Provide the [x, y] coordinate of the cell's center where the given text is located.  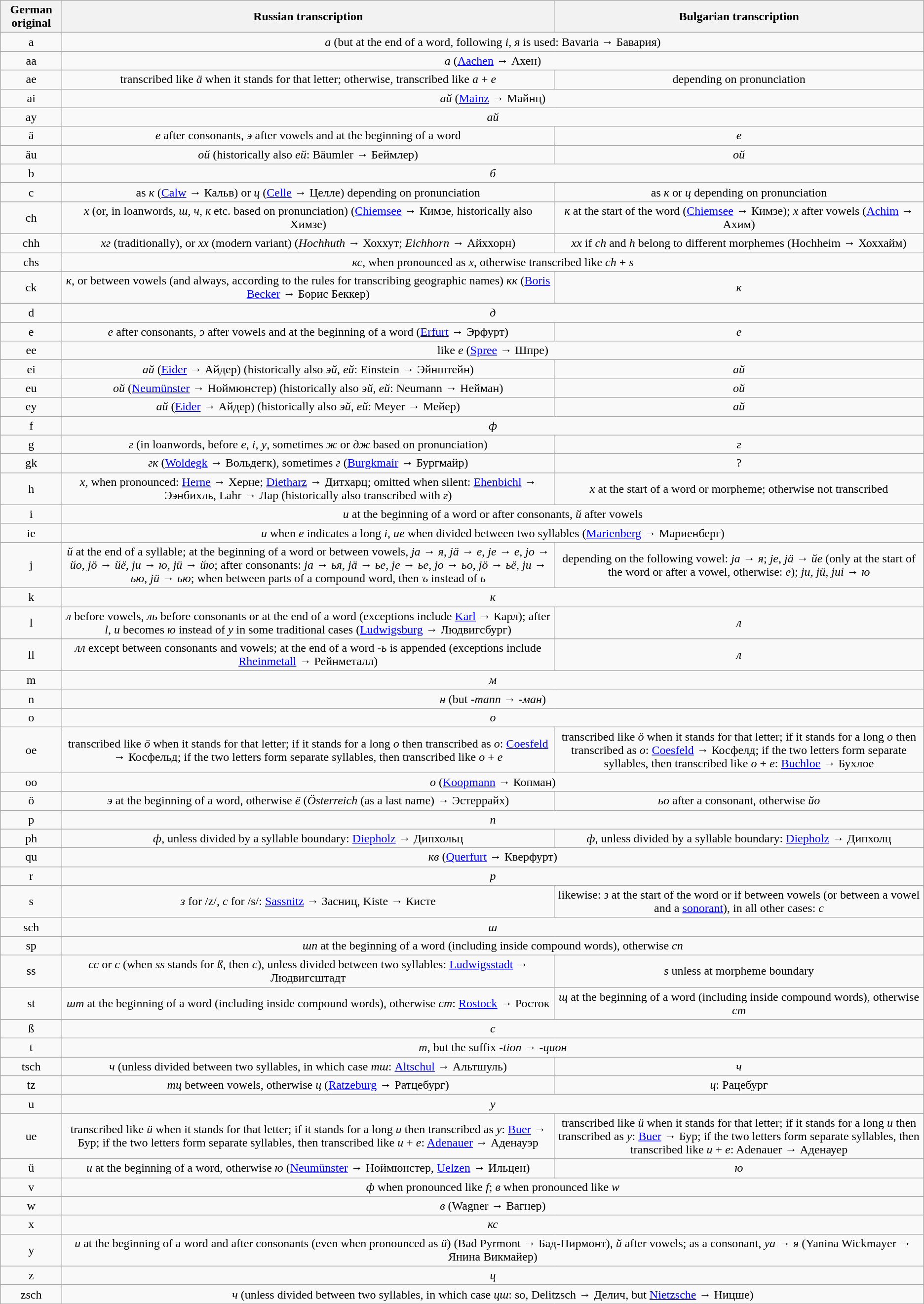
кс, when pronounced as x, otherwise transcribed like ch + s [493, 262]
i [32, 514]
? [739, 463]
d [32, 313]
хг (traditionally), or хх (modern variant) (Hochhuth → Хоххут; Eichhorn → Айххорн) [308, 243]
э at the beginning of a word, otherwise ё (Österreich (as a last name) → Эстеррайх) [308, 801]
ч (unless divided between two syllables, in which case цш: so, Delitzsch → Делич, but Nietzsche → Ницше) [493, 1294]
n [32, 699]
g [32, 444]
chh [32, 243]
o [32, 718]
e [32, 332]
h [32, 489]
transcribed like ä when it stands for that letter; otherwise, transcribed like a + e [308, 79]
u [32, 1104]
tz [32, 1085]
шт at the beginning of a word (including inside compound words), otherwise ст: Rostock → Росток [308, 1003]
ф, unless divided by a syllable boundary: Diepholz → Дипхолц [739, 838]
ой (historically also ей: Bäumler → Беймлер) [308, 155]
st [32, 1003]
w [32, 1206]
ey [32, 407]
о (Koopmann → Копман) [493, 782]
sch [32, 927]
ue [32, 1136]
German original [32, 17]
ch [32, 217]
likewise: з at the start of the word or if between vowels (or between a vowel and a sonorant), in all other cases: с [739, 902]
п [493, 820]
ä [32, 136]
qu [32, 857]
ьо after a consonant, otherwise йо [739, 801]
ч [739, 1067]
aa [32, 61]
к at the start of the word (Chiemsee → Кимзе); х after vowels (Achim → Ахим) [739, 217]
в (Wagner → Вагнер) [493, 1206]
е after consonants, э after vowels and at the beginning of a word (Erfurt → Эрфурт) [308, 332]
кв (Querfurt → Кверфурт) [493, 857]
г [739, 444]
с [493, 1029]
b [32, 173]
ф, unless divided by a syllable boundary: Diepholz → Дипхольц [308, 838]
zsch [32, 1294]
р [493, 876]
е after consonants, э after vowels and at the beginning of a word [308, 136]
as к or ц depending on pronunciation [739, 192]
ю [739, 1168]
х at the start of a word or morpheme; otherwise not transcribed [739, 489]
as к (Calw → Кальв) or ц (Celle → Целле) depending on pronunciation [308, 192]
тц between vowels, otherwise ц (Ratzeburg → Ратцебург) [308, 1085]
j [32, 565]
ck [32, 287]
p [32, 820]
шп at the beginning of a word (including inside compound words), otherwise сп [493, 946]
a [32, 42]
ai [32, 98]
и at the beginning of a word or after consonants, й after vowels [493, 514]
ф when pronounced like f; в when pronounced like w [493, 1187]
з for /z/, с for /s/: Sassnitz → Засниц, Kiste → Кисте [308, 902]
гк (Woldegk → Вольдегк), sometimes г (Burgkmair → Бургмайр) [308, 463]
лл except between consonants and vowels; at the end of a word -ь is appended (exceptions include Rheinmetall → Рейнметалл) [308, 655]
ie [32, 533]
х, when pronounced: Herne → Херне; Dietharz → Дитхарц; omitted when silent: Ehenbichl → Ээнбихль, Lahr → Лар (historically also transcribed with г) [308, 489]
и at the beginning of a word, otherwise ю (Neumünster → Ноймюнстер, Uelzen → Ильцен) [308, 1168]
k [32, 597]
г (in loanwords, before e, i, y, sometimes ж or дж based on pronunciation) [308, 444]
r [32, 876]
s unless at morpheme boundary [739, 971]
м [493, 680]
ae [32, 79]
у [493, 1104]
tsch [32, 1067]
c [32, 192]
s [32, 902]
о [493, 718]
ч (unless divided between two syllables, in which case тш: Altschul → Альтшуль) [308, 1067]
m [32, 680]
ф [493, 426]
ц [493, 1275]
depending on the following vowel: ja → я; je, jä → йе (only at the start of the word or after a vowel, otherwise: е); ju, jü, jui → ю [739, 565]
а (but at the end of a word, following i, я is used: Bavaria → Бавария) [493, 42]
like e (Spree → Шпре) [493, 351]
ll [32, 655]
f [32, 426]
l [32, 622]
eu [32, 388]
Russian transcription [308, 17]
v [32, 1187]
ss [32, 971]
Bulgarian transcription [739, 17]
б [493, 173]
ü [32, 1168]
ц: Рацебург [739, 1085]
x [32, 1225]
ой (Neumünster → Ноймюнстер) (historically also эй, ей: Neumann → Нейман) [308, 388]
ай (Eider → Айдер) (historically also эй, ей: Einstein → Эйнштейн) [308, 369]
gk [32, 463]
y [32, 1250]
к, or between vowels (and always, according to the rules for transcribing geographic names) кк (Boris Becker → Борис Беккер) [308, 287]
х (or, in loanwords, ш, ч, к etc. based on pronunciation) (Chiemsee → Кимзе, historically also Химзе) [308, 217]
ай (Mainz → Майнц) [493, 98]
ß [32, 1029]
ш [493, 927]
ei [32, 369]
ee [32, 351]
sp [32, 946]
ph [32, 838]
oo [32, 782]
t [32, 1048]
щ at the beginning of a word (including inside compound words), otherwise ст [739, 1003]
и when e indicates a long i, ие when divided between two syllables (Marienberg → Мариенберг) [493, 533]
сс or с (when ss stands for ß, then с), unless divided between two syllables: Ludwigsstadt → Людвигсштадт [308, 971]
а (Aachen → Ахен) [493, 61]
chs [32, 262]
ай (Eider → Айдер) (historically also эй, ей: Meyer → Мейер) [308, 407]
кс [493, 1225]
хх if ch and h belong to different morphemes (Hochheim → Хоххайм) [739, 243]
т, but the suffix -tion → -цион [493, 1048]
ay [32, 117]
z [32, 1275]
oe [32, 750]
depending on pronunciation [739, 79]
д [493, 313]
н (but -mann → -ман) [493, 699]
äu [32, 155]
ö [32, 801]
